Output the (X, Y) coordinate of the center of the cell containing the given text.  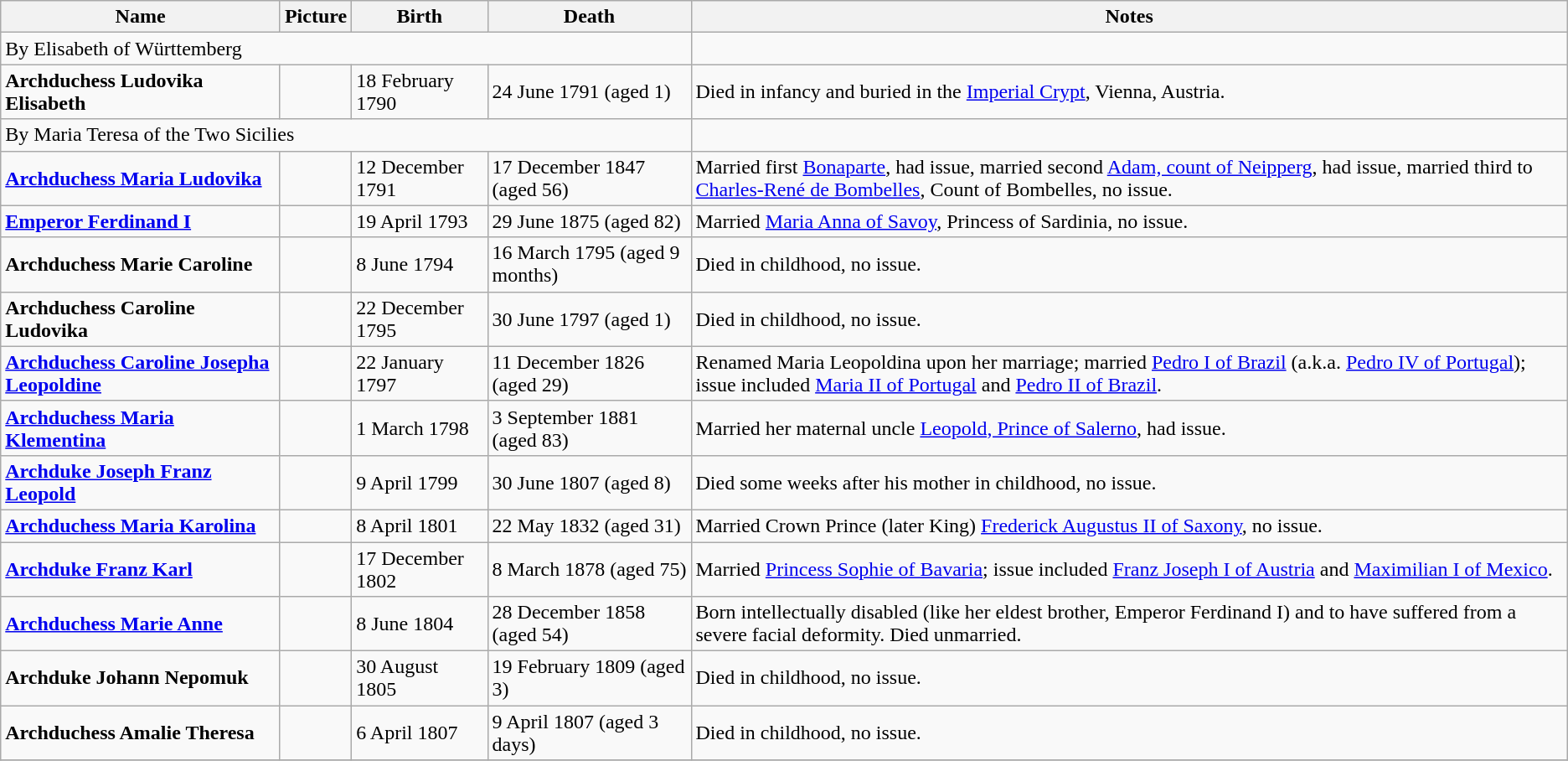
Married her maternal uncle Leopold, Prince of Salerno, had issue. (1129, 427)
29 June 1875 (aged 82) (590, 221)
28 December 1858 (aged 54) (590, 624)
Died some weeks after his mother in childhood, no issue. (1129, 483)
18 February 1790 (420, 92)
Archduchess Caroline Josepha Leopoldine (141, 374)
Archduchess Caroline Ludovika (141, 318)
Archduchess Maria Ludovika (141, 178)
12 December 1791 (420, 178)
6 April 1807 (420, 733)
9 April 1807 (aged 3 days) (590, 733)
8 June 1804 (420, 624)
3 September 1881 (aged 83) (590, 427)
Archduchess Marie Anne (141, 624)
By Elisabeth of Württemberg (346, 49)
Born intellectually disabled (like her eldest brother, Emperor Ferdinand I) and to have suffered from a severe facial deformity. Died unmarried. (1129, 624)
22 May 1832 (aged 31) (590, 525)
Archduke Johann Nepomuk (141, 679)
Name (141, 17)
Archduke Joseph Franz Leopold (141, 483)
Notes (1129, 17)
Archduchess Maria Klementina (141, 427)
Died in infancy and buried in the Imperial Crypt, Vienna, Austria. (1129, 92)
By Maria Teresa of the Two Sicilies (346, 135)
19 April 1793 (420, 221)
8 March 1878 (aged 75) (590, 568)
17 December 1847 (aged 56) (590, 178)
Archduke Franz Karl (141, 568)
9 April 1799 (420, 483)
Married Maria Anna of Savoy, Princess of Sardinia, no issue. (1129, 221)
Archduchess Maria Karolina (141, 525)
Married Princess Sophie of Bavaria; issue included Franz Joseph I of Austria and Maximilian I of Mexico. (1129, 568)
16 March 1795 (aged 9 months) (590, 265)
Archduchess Ludovika Elisabeth (141, 92)
Archduchess Amalie Theresa (141, 733)
30 June 1797 (aged 1) (590, 318)
8 April 1801 (420, 525)
Married Crown Prince (later King) Frederick Augustus II of Saxony, no issue. (1129, 525)
22 December 1795 (420, 318)
Birth (420, 17)
8 June 1794 (420, 265)
22 January 1797 (420, 374)
30 June 1807 (aged 8) (590, 483)
1 March 1798 (420, 427)
Emperor Ferdinand I (141, 221)
17 December 1802 (420, 568)
Picture (315, 17)
30 August 1805 (420, 679)
11 December 1826 (aged 29) (590, 374)
Death (590, 17)
24 June 1791 (aged 1) (590, 92)
19 February 1809 (aged 3) (590, 679)
Archduchess Marie Caroline (141, 265)
